Detect which cell encompasses the target text, then output its [X, Y] center coordinate. 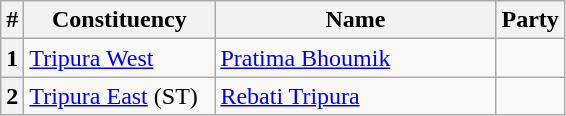
Tripura West [120, 58]
Rebati Tripura [356, 96]
2 [12, 96]
Pratima Bhoumik [356, 58]
1 [12, 58]
Name [356, 20]
# [12, 20]
Party [530, 20]
Tripura East (ST) [120, 96]
Constituency [120, 20]
